Return the [x, y] coordinate for the center point of the cell that contains the specified text.  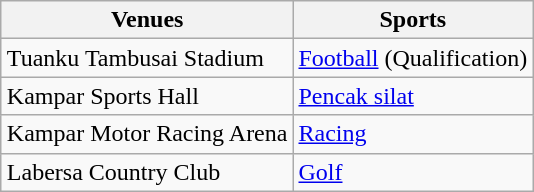
Kampar Motor Racing Arena [147, 134]
Tuanku Tambusai Stadium [147, 58]
Labersa Country Club [147, 172]
Racing [413, 134]
Kampar Sports Hall [147, 96]
Sports [413, 20]
Venues [147, 20]
Pencak silat [413, 96]
Football (Qualification) [413, 58]
Golf [413, 172]
